Return the (X, Y) coordinate for the center point of the cell that contains the specified text.  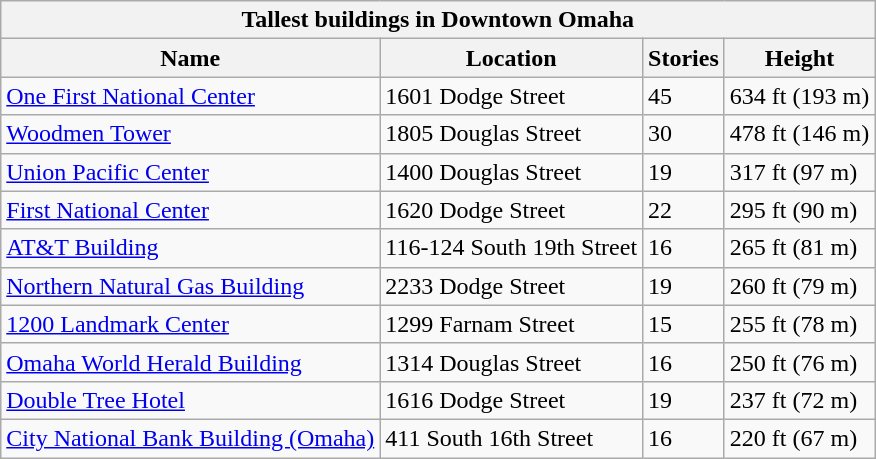
265 ft (81 m) (799, 248)
1400 Douglas Street (512, 172)
45 (684, 96)
Stories (684, 58)
1620 Dodge Street (512, 210)
478 ft (146 m) (799, 134)
Height (799, 58)
Tallest buildings in Downtown Omaha (438, 20)
255 ft (78 m) (799, 324)
Location (512, 58)
1805 Douglas Street (512, 134)
220 ft (67 m) (799, 438)
AT&T Building (190, 248)
411 South 16th Street (512, 438)
634 ft (193 m) (799, 96)
First National Center (190, 210)
Woodmen Tower (190, 134)
Double Tree Hotel (190, 400)
Name (190, 58)
1200 Landmark Center (190, 324)
250 ft (76 m) (799, 362)
1616 Dodge Street (512, 400)
Northern Natural Gas Building (190, 286)
1601 Dodge Street (512, 96)
1299 Farnam Street (512, 324)
One First National Center (190, 96)
30 (684, 134)
15 (684, 324)
22 (684, 210)
City National Bank Building (Omaha) (190, 438)
116-124 South 19th Street (512, 248)
1314 Douglas Street (512, 362)
317 ft (97 m) (799, 172)
260 ft (79 m) (799, 286)
237 ft (72 m) (799, 400)
2233 Dodge Street (512, 286)
295 ft (90 m) (799, 210)
Union Pacific Center (190, 172)
Omaha World Herald Building (190, 362)
